Identify which cell holds the provided text, then report its [X, Y] central coordinate. 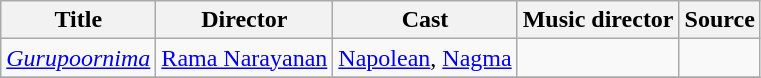
Title [78, 20]
Rama Narayanan [244, 58]
Cast [425, 20]
Source [720, 20]
Napolean, Nagma [425, 58]
Director [244, 20]
Gurupoornima [78, 58]
Music director [598, 20]
